Locate the cell with the specified text and output its [x, y] center coordinate. 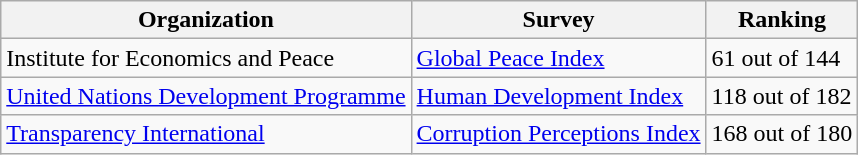
Transparency International [206, 134]
Global Peace Index [558, 58]
Survey [558, 20]
Ranking [782, 20]
168 out of 180 [782, 134]
118 out of 182 [782, 96]
Organization [206, 20]
United Nations Development Programme [206, 96]
Corruption Perceptions Index [558, 134]
61 out of 144 [782, 58]
Institute for Economics and Peace [206, 58]
Human Development Index [558, 96]
